Return the [x, y] coordinate for the center point of the cell that contains the specified text.  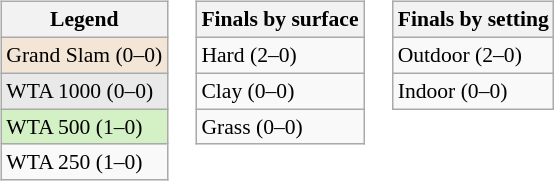
WTA 500 (1–0) [84, 127]
Hard (2–0) [280, 55]
Grass (0–0) [280, 127]
WTA 250 (1–0) [84, 162]
Clay (0–0) [280, 91]
Indoor (0–0) [474, 91]
Finals by surface [280, 20]
WTA 1000 (0–0) [84, 91]
Finals by setting [474, 20]
Legend [84, 20]
Grand Slam (0–0) [84, 55]
Outdoor (2–0) [474, 55]
